Search for the cell housing the specified text and yield its (x, y) center coordinate. 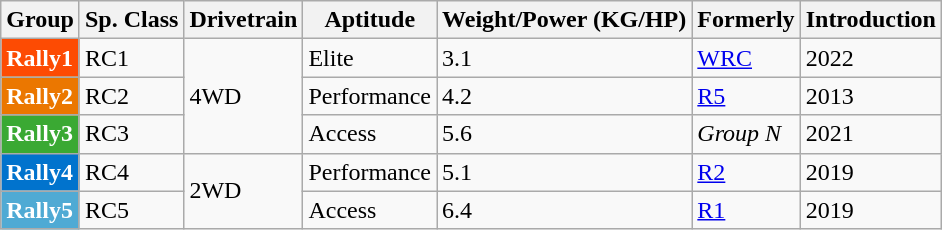
R1 (746, 210)
Elite (370, 58)
4.2 (564, 96)
2013 (870, 96)
Rally2 (40, 96)
Formerly (746, 20)
Aptitude (370, 20)
RC1 (131, 58)
2021 (870, 134)
R2 (746, 172)
6.4 (564, 210)
2022 (870, 58)
5.1 (564, 172)
Introduction (870, 20)
4WD (244, 96)
Rally5 (40, 210)
5.6 (564, 134)
Drivetrain (244, 20)
RC5 (131, 210)
Rally1 (40, 58)
Weight/Power (KG/HP) (564, 20)
3.1 (564, 58)
RC3 (131, 134)
WRC (746, 58)
Rally4 (40, 172)
2WD (244, 191)
Rally3 (40, 134)
R5 (746, 96)
RC2 (131, 96)
RC4 (131, 172)
Sp. Class (131, 20)
Group N (746, 134)
Group (40, 20)
